Determine the (X, Y) coordinate at the center of the cell enclosing the given text.  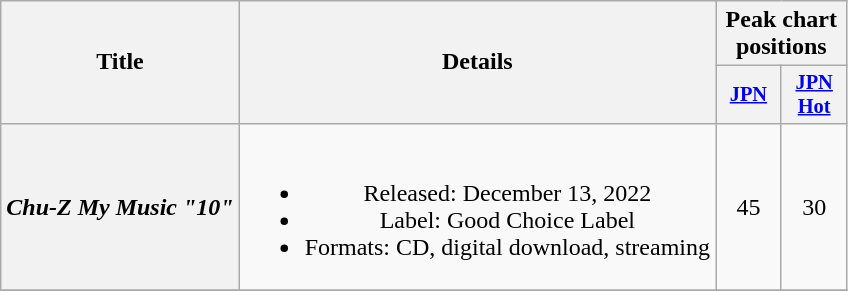
Title (120, 62)
JPNHot (814, 95)
Chu-Z My Music "10" (120, 206)
30 (814, 206)
JPN (749, 95)
Peak chart positions (782, 34)
Released: December 13, 2022Label: Good Choice LabelFormats: CD, digital download, streaming (477, 206)
Details (477, 62)
45 (749, 206)
